Extract the [x, y] coordinate from the center of the cell holding the provided text.  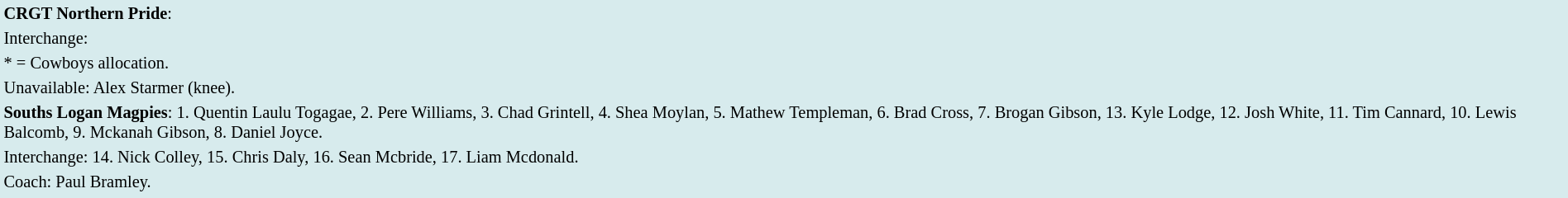
Unavailable: Alex Starmer (knee). [784, 87]
CRGT Northern Pride: [784, 13]
Interchange: [784, 38]
Coach: Paul Bramley. [784, 181]
Interchange: 14. Nick Colley, 15. Chris Daly, 16. Sean Mcbride, 17. Liam Mcdonald. [784, 157]
* = Cowboys allocation. [784, 63]
